From the cell containing the given text, extract its center point as [x, y] coordinate. 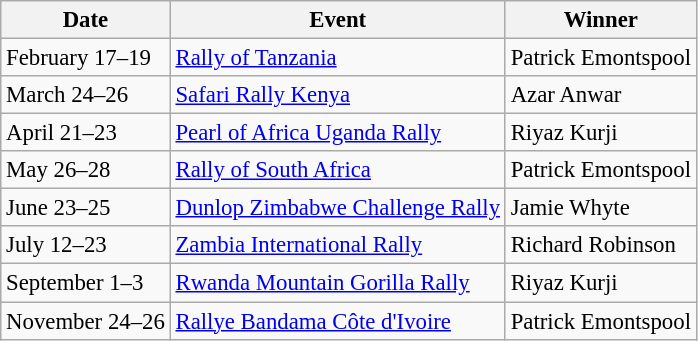
Pearl of Africa Uganda Rally [338, 133]
July 12–23 [86, 245]
June 23–25 [86, 208]
Rally of South Africa [338, 170]
Dunlop Zimbabwe Challenge Rally [338, 208]
Rally of Tanzania [338, 58]
March 24–26 [86, 95]
Rwanda Mountain Gorilla Rally [338, 283]
November 24–26 [86, 321]
Event [338, 20]
Zambia International Rally [338, 245]
Jamie Whyte [600, 208]
Azar Anwar [600, 95]
Date [86, 20]
Safari Rally Kenya [338, 95]
September 1–3 [86, 283]
Rallye Bandama Côte d'Ivoire [338, 321]
April 21–23 [86, 133]
Richard Robinson [600, 245]
Winner [600, 20]
May 26–28 [86, 170]
February 17–19 [86, 58]
